Pinpoint the cell where the given text exists, returning its [X, Y] midpoint coordinate. 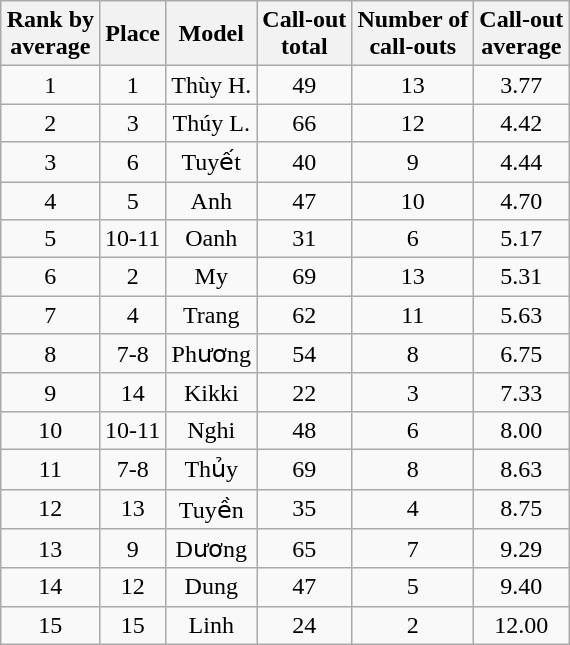
7.33 [522, 392]
Trang [212, 315]
Number ofcall-outs [413, 34]
8.75 [522, 509]
4.44 [522, 162]
Nghi [212, 430]
62 [304, 315]
9.40 [522, 587]
3.77 [522, 85]
5.31 [522, 277]
65 [304, 549]
8.63 [522, 469]
40 [304, 162]
Thùy H. [212, 85]
12.00 [522, 625]
49 [304, 85]
Dương [212, 549]
9.29 [522, 549]
Call-outaverage [522, 34]
Linh [212, 625]
Call-outtotal [304, 34]
4.42 [522, 123]
Oanh [212, 239]
48 [304, 430]
Thúy L. [212, 123]
Tuyền [212, 509]
5.17 [522, 239]
Phương [212, 354]
35 [304, 509]
66 [304, 123]
My [212, 277]
Thủy [212, 469]
22 [304, 392]
Kikki [212, 392]
31 [304, 239]
Tuyết [212, 162]
Rank byaverage [50, 34]
24 [304, 625]
5.63 [522, 315]
Dung [212, 587]
54 [304, 354]
Place [133, 34]
Anh [212, 201]
Model [212, 34]
6.75 [522, 354]
4.70 [522, 201]
8.00 [522, 430]
